Search for the cell housing the specified text and yield its [x, y] center coordinate. 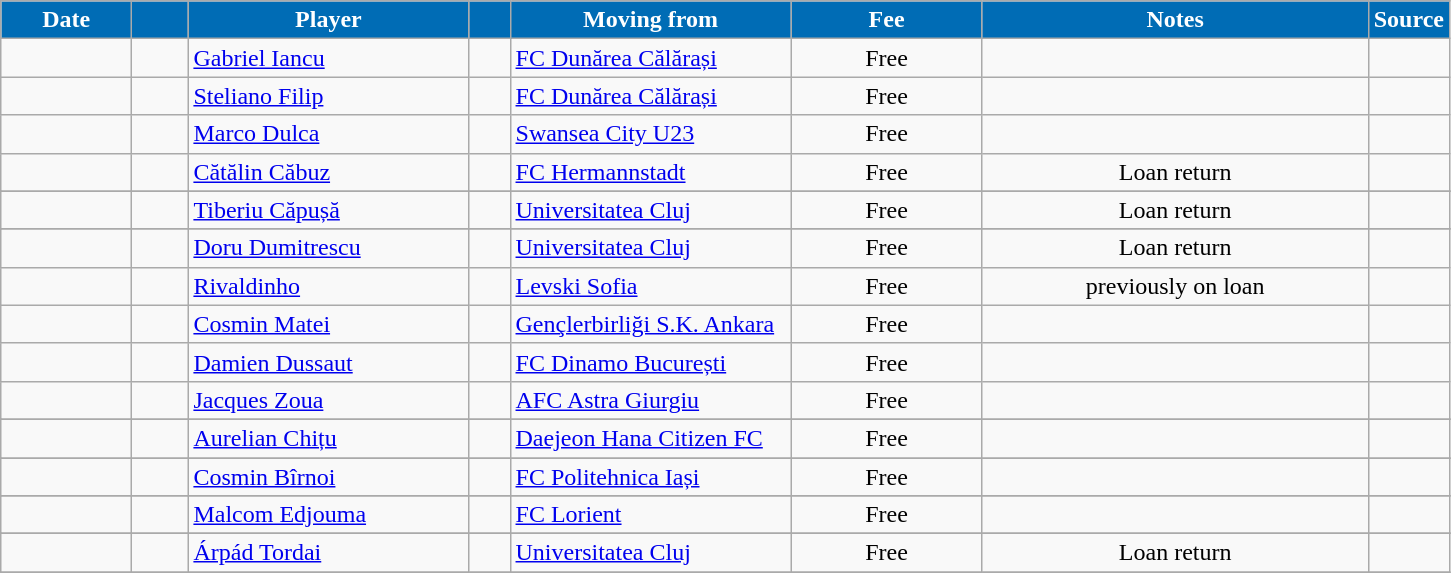
Jacques Zoua [328, 400]
Rivaldinho [328, 286]
Gençlerbirliği S.K. Ankara [650, 324]
Fee [886, 20]
Aurelian Chițu [328, 438]
Cătălin Căbuz [328, 172]
Árpád Tordai [328, 553]
Daejeon Hana Citizen FC [650, 438]
Steliano Filip [328, 96]
Cosmin Matei [328, 324]
Notes [1175, 20]
Cosmin Bîrnoi [328, 477]
Marco Dulca [328, 134]
Gabriel Iancu [328, 58]
Malcom Edjouma [328, 515]
Damien Dussaut [328, 362]
Swansea City U23 [650, 134]
Tiberiu Căpușă [328, 210]
Moving from [650, 20]
Levski Sofia [650, 286]
FC Dinamo București [650, 362]
Doru Dumitrescu [328, 248]
FC Lorient [650, 515]
AFC Astra Giurgiu [650, 400]
Source [1408, 20]
previously on loan [1175, 286]
Date [66, 20]
Player [328, 20]
FC Politehnica Iași [650, 477]
FC Hermannstadt [650, 172]
